Search for the cell housing the specified text and yield its [x, y] center coordinate. 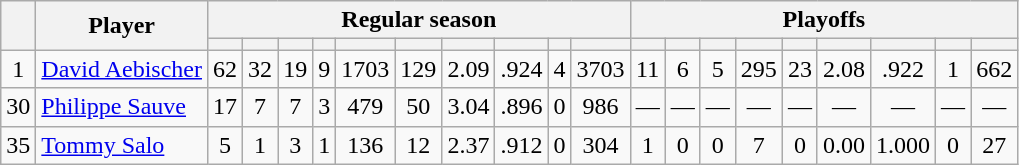
62 [224, 69]
Philippe Sauve [122, 107]
17 [224, 107]
136 [366, 145]
30 [18, 107]
479 [366, 107]
3703 [600, 69]
4 [560, 69]
2.08 [844, 69]
27 [994, 145]
295 [758, 69]
.896 [522, 107]
6 [682, 69]
304 [600, 145]
1703 [366, 69]
32 [260, 69]
David Aebischer [122, 69]
9 [324, 69]
Player [122, 26]
2.37 [468, 145]
19 [296, 69]
Tommy Salo [122, 145]
129 [418, 69]
.922 [902, 69]
50 [418, 107]
35 [18, 145]
3.04 [468, 107]
23 [800, 69]
11 [648, 69]
1.000 [902, 145]
2.09 [468, 69]
662 [994, 69]
986 [600, 107]
Playoffs [824, 20]
12 [418, 145]
0.00 [844, 145]
.912 [522, 145]
Regular season [418, 20]
.924 [522, 69]
